Output the (x, y) coordinate of the center of the cell containing the given text.  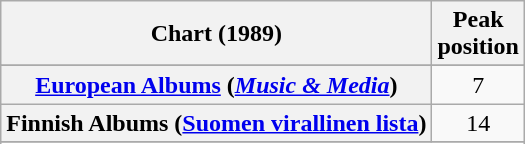
14 (478, 123)
7 (478, 85)
European Albums (Music & Media) (216, 85)
Finnish Albums (Suomen virallinen lista) (216, 123)
Chart (1989) (216, 34)
Peakposition (478, 34)
